From the cell containing the given text, extract its center point as [x, y] coordinate. 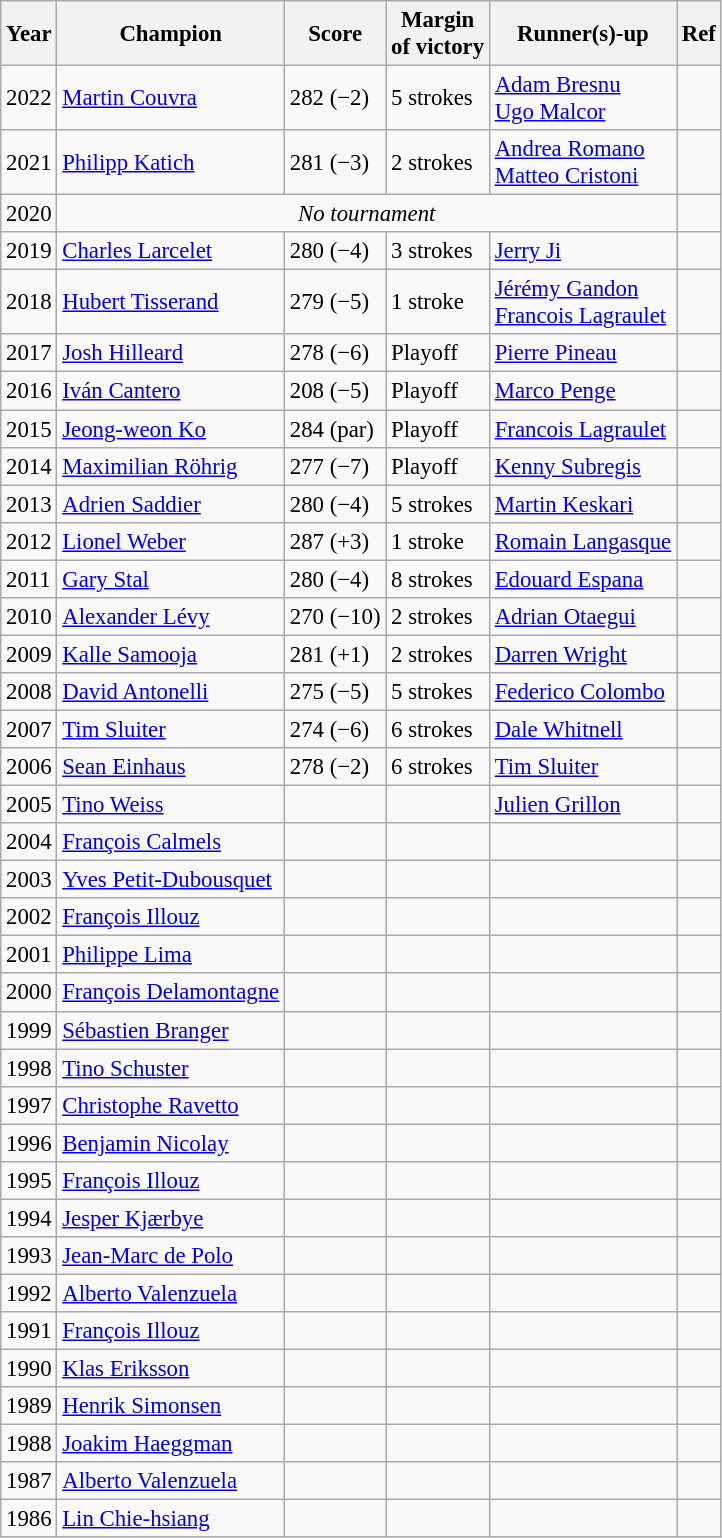
Tino Schuster [171, 1068]
208 (−5) [336, 391]
2000 [29, 993]
Marco Penge [582, 391]
1995 [29, 1181]
Yves Petit-Dubousquet [171, 880]
Pierre Pineau [582, 353]
François Calmels [171, 842]
2012 [29, 541]
1990 [29, 1369]
281 (+1) [336, 654]
Martin Couvra [171, 98]
2001 [29, 955]
277 (−7) [336, 466]
Jesper Kjærbye [171, 1218]
275 (−5) [336, 692]
No tournament [367, 214]
1986 [29, 1519]
1987 [29, 1481]
Andrea Romano Matteo Cristoni [582, 162]
2022 [29, 98]
Romain Langasque [582, 541]
2011 [29, 579]
2009 [29, 654]
3 strokes [438, 251]
2017 [29, 353]
Kenny Subregis [582, 466]
Year [29, 34]
Marginof victory [438, 34]
Charles Larcelet [171, 251]
Tino Weiss [171, 805]
1996 [29, 1143]
281 (−3) [336, 162]
Josh Hilleard [171, 353]
Jeong-weon Ko [171, 429]
Lin Chie-hsiang [171, 1519]
Sébastien Branger [171, 1030]
Hubert Tisserand [171, 302]
274 (−6) [336, 729]
2008 [29, 692]
1988 [29, 1444]
Champion [171, 34]
2018 [29, 302]
1998 [29, 1068]
1999 [29, 1030]
2010 [29, 617]
David Antonelli [171, 692]
Darren Wright [582, 654]
Jérémy Gandon Francois Lagraulet [582, 302]
Ref [698, 34]
Gary Stal [171, 579]
1989 [29, 1406]
Sean Einhaus [171, 767]
Julien Grillon [582, 805]
287 (+3) [336, 541]
284 (par) [336, 429]
282 (−2) [336, 98]
Iván Cantero [171, 391]
Maximilian Röhrig [171, 466]
Philipp Katich [171, 162]
Edouard Espana [582, 579]
Martin Keskari [582, 504]
Philippe Lima [171, 955]
2004 [29, 842]
2021 [29, 162]
1993 [29, 1256]
Christophe Ravetto [171, 1105]
2020 [29, 214]
Runner(s)-up [582, 34]
Jerry Ji [582, 251]
2019 [29, 251]
2013 [29, 504]
Jean-Marc de Polo [171, 1256]
Federico Colombo [582, 692]
Benjamin Nicolay [171, 1143]
270 (−10) [336, 617]
Alexander Lévy [171, 617]
Joakim Haeggman [171, 1444]
1992 [29, 1293]
8 strokes [438, 579]
2006 [29, 767]
1991 [29, 1331]
1994 [29, 1218]
Francois Lagraulet [582, 429]
1997 [29, 1105]
2014 [29, 466]
2007 [29, 729]
2002 [29, 917]
François Delamontagne [171, 993]
Kalle Samooja [171, 654]
279 (−5) [336, 302]
2003 [29, 880]
Score [336, 34]
2005 [29, 805]
278 (−2) [336, 767]
2015 [29, 429]
Dale Whitnell [582, 729]
Adrian Otaegui [582, 617]
Adam Bresnu Ugo Malcor [582, 98]
Henrik Simonsen [171, 1406]
Lionel Weber [171, 541]
Adrien Saddier [171, 504]
278 (−6) [336, 353]
2016 [29, 391]
Klas Eriksson [171, 1369]
